Find where the given text appears and provide that cell's center as [x, y] coordinate. 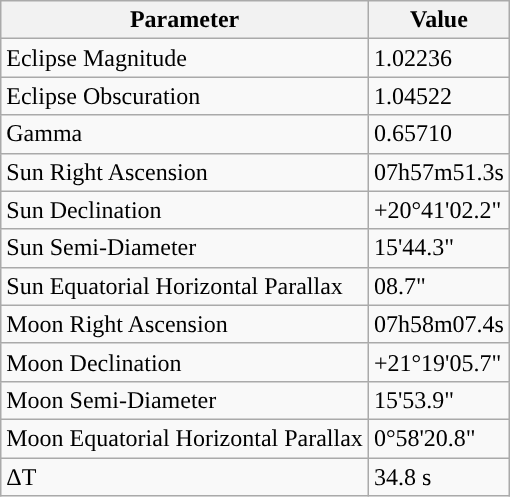
0.65710 [438, 134]
08.7" [438, 286]
Parameter [185, 20]
+20°41'02.2" [438, 210]
1.02236 [438, 58]
Sun Right Ascension [185, 172]
34.8 s [438, 477]
Eclipse Obscuration [185, 96]
07h58m07.4s [438, 324]
Eclipse Magnitude [185, 58]
Gamma [185, 134]
Moon Equatorial Horizontal Parallax [185, 438]
Sun Semi-Diameter [185, 248]
15'44.3" [438, 248]
Moon Right Ascension [185, 324]
Moon Declination [185, 362]
Moon Semi-Diameter [185, 400]
Value [438, 20]
Sun Equatorial Horizontal Parallax [185, 286]
15'53.9" [438, 400]
+21°19'05.7" [438, 362]
1.04522 [438, 96]
ΔT [185, 477]
Sun Declination [185, 210]
07h57m51.3s [438, 172]
0°58'20.8" [438, 438]
